Return the [X, Y] coordinate for the center point of the cell that contains the specified text.  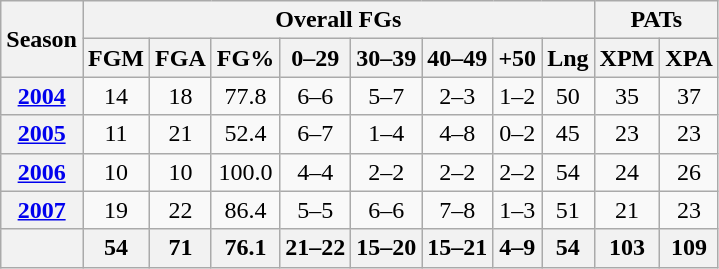
1–3 [518, 210]
24 [627, 172]
6–7 [316, 134]
30–39 [386, 58]
0–2 [518, 134]
XPA [690, 58]
45 [568, 134]
5–5 [316, 210]
50 [568, 96]
51 [568, 210]
86.4 [245, 210]
FGA [181, 58]
109 [690, 248]
15–21 [458, 248]
4–4 [316, 172]
Lng [568, 58]
11 [116, 134]
19 [116, 210]
2007 [42, 210]
1–4 [386, 134]
1–2 [518, 96]
22 [181, 210]
PATs [656, 20]
FGM [116, 58]
37 [690, 96]
18 [181, 96]
FG% [245, 58]
14 [116, 96]
35 [627, 96]
0–29 [316, 58]
76.1 [245, 248]
40–49 [458, 58]
71 [181, 248]
2006 [42, 172]
21–22 [316, 248]
100.0 [245, 172]
4–9 [518, 248]
Overall FGs [338, 20]
15–20 [386, 248]
5–7 [386, 96]
7–8 [458, 210]
52.4 [245, 134]
103 [627, 248]
4–8 [458, 134]
XPM [627, 58]
26 [690, 172]
Season [42, 39]
2005 [42, 134]
77.8 [245, 96]
+50 [518, 58]
2004 [42, 96]
2–3 [458, 96]
